Return (x, y) of the center of cell containing provided text 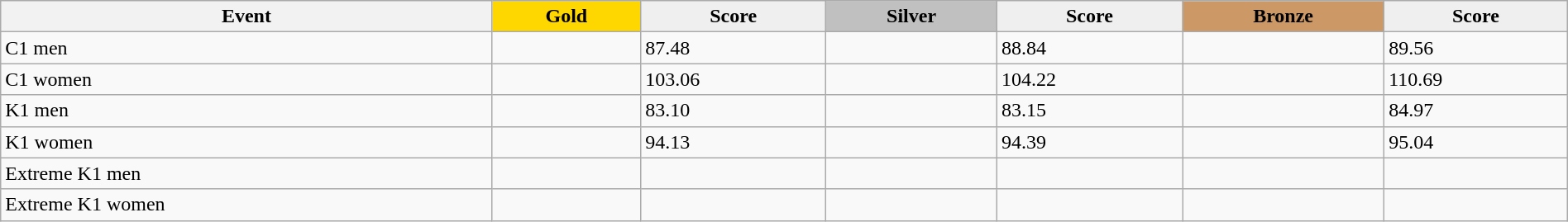
110.69 (1476, 79)
Silver (911, 17)
94.13 (734, 142)
Gold (566, 17)
104.22 (1089, 79)
K1 men (246, 111)
89.56 (1476, 48)
Event (246, 17)
Bronze (1284, 17)
103.06 (734, 79)
94.39 (1089, 142)
87.48 (734, 48)
K1 women (246, 142)
95.04 (1476, 142)
Extreme K1 men (246, 173)
84.97 (1476, 111)
88.84 (1089, 48)
83.15 (1089, 111)
83.10 (734, 111)
C1 men (246, 48)
C1 women (246, 79)
Extreme K1 women (246, 205)
